Pinpoint the cell where the given text exists, returning its [X, Y] midpoint coordinate. 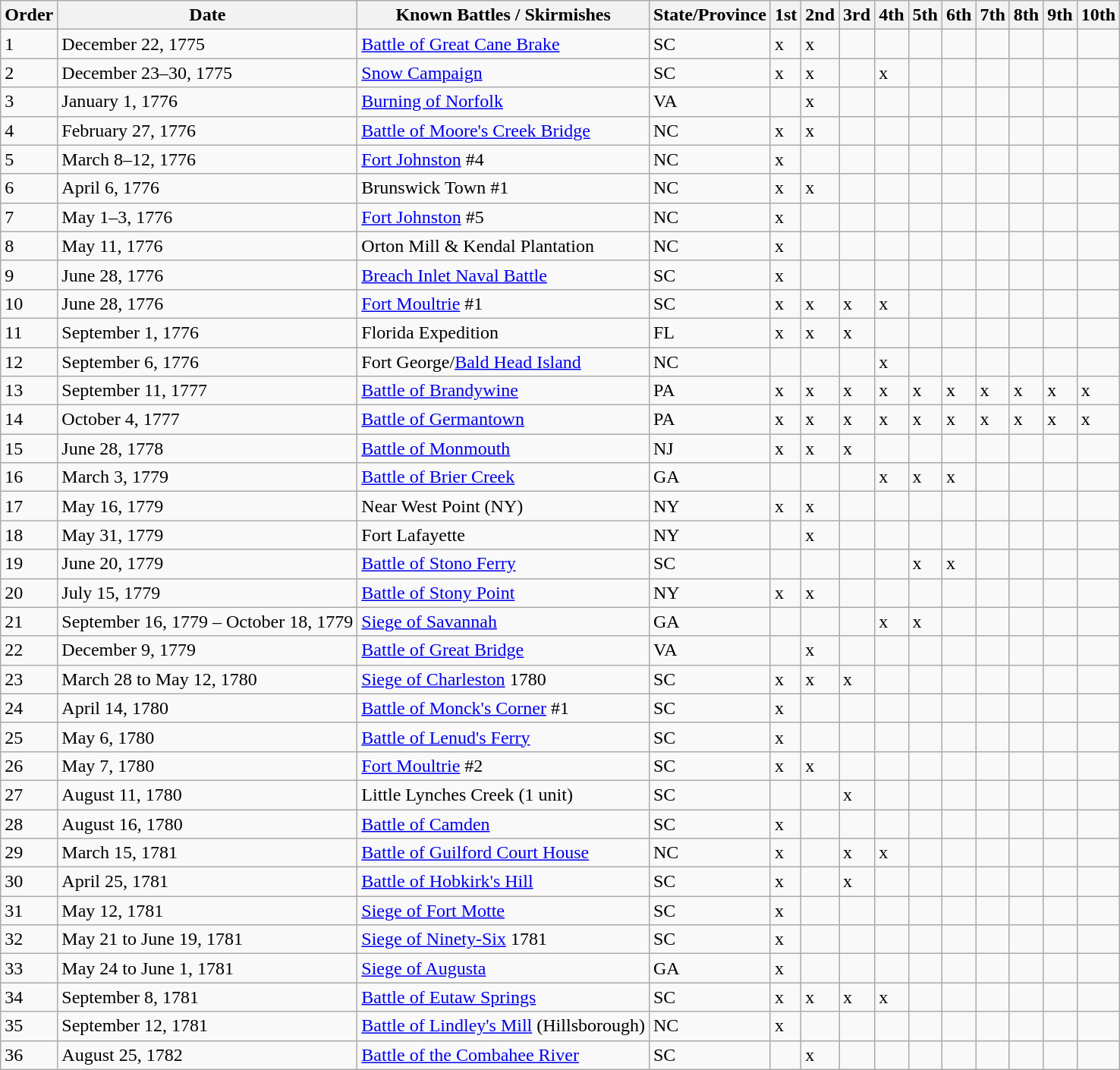
27 [29, 795]
Battle of the Combahee River [504, 1055]
Little Lynches Creek (1 unit) [504, 795]
Brunswick Town #1 [504, 188]
18 [29, 535]
34 [29, 997]
24 [29, 708]
36 [29, 1055]
Battle of Monck's Corner #1 [504, 708]
September 16, 1779 – October 18, 1779 [208, 622]
1 [29, 44]
December 23–30, 1775 [208, 73]
9 [29, 275]
May 31, 1779 [208, 535]
32 [29, 939]
December 22, 1775 [208, 44]
3 [29, 102]
22 [29, 650]
Known Battles / Skirmishes [504, 15]
Siege of Augusta [504, 968]
7 [29, 217]
Order [29, 15]
May 24 to June 1, 1781 [208, 968]
Battle of Brier Creek [504, 477]
1st [785, 15]
20 [29, 593]
Fort Lafayette [504, 535]
September 11, 1777 [208, 391]
8 [29, 246]
Fort Moultrie #1 [504, 304]
January 1, 1776 [208, 102]
May 6, 1780 [208, 737]
2nd [820, 15]
Battle of Moore's Creek Bridge [504, 131]
Siege of Fort Motte [504, 911]
June 20, 1779 [208, 564]
Battle of Germantown [504, 420]
Battle of Camden [504, 823]
July 15, 1779 [208, 593]
9th [1060, 15]
6 [29, 188]
13 [29, 391]
19 [29, 564]
3rd [857, 15]
25 [29, 737]
March 15, 1781 [208, 853]
10th [1098, 15]
Battle of Great Cane Brake [504, 44]
March 8–12, 1776 [208, 159]
30 [29, 882]
Battle of Monmouth [504, 448]
Burning of Norfolk [504, 102]
April 14, 1780 [208, 708]
May 12, 1781 [208, 911]
FL [709, 332]
4th [892, 15]
May 21 to June 19, 1781 [208, 939]
Battle of Lenud's Ferry [504, 737]
Battle of Guilford Court House [504, 853]
Battle of Hobkirk's Hill [504, 882]
August 11, 1780 [208, 795]
7th [993, 15]
28 [29, 823]
26 [29, 766]
2 [29, 73]
October 4, 1777 [208, 420]
Near West Point (NY) [504, 506]
Fort Johnston #5 [504, 217]
NJ [709, 448]
May 11, 1776 [208, 246]
29 [29, 853]
Siege of Charleston 1780 [504, 679]
May 1–3, 1776 [208, 217]
12 [29, 362]
5th [925, 15]
August 25, 1782 [208, 1055]
Siege of Ninety-Six 1781 [504, 939]
March 3, 1779 [208, 477]
4 [29, 131]
March 28 to May 12, 1780 [208, 679]
Orton Mill & Kendal Plantation [504, 246]
Fort Johnston #4 [504, 159]
February 27, 1776 [208, 131]
Siege of Savannah [504, 622]
15 [29, 448]
16 [29, 477]
14 [29, 420]
Battle of Great Bridge [504, 650]
May 16, 1779 [208, 506]
September 1, 1776 [208, 332]
June 28, 1778 [208, 448]
September 6, 1776 [208, 362]
September 12, 1781 [208, 1026]
Fort George/Bald Head Island [504, 362]
Florida Expedition [504, 332]
Battle of Lindley's Mill (Hillsborough) [504, 1026]
35 [29, 1026]
Battle of Eutaw Springs [504, 997]
Date [208, 15]
Fort Moultrie #2 [504, 766]
5 [29, 159]
8th [1026, 15]
May 7, 1780 [208, 766]
23 [29, 679]
6th [958, 15]
April 6, 1776 [208, 188]
State/Province [709, 15]
11 [29, 332]
17 [29, 506]
Battle of Stono Ferry [504, 564]
21 [29, 622]
September 8, 1781 [208, 997]
Battle of Brandywine [504, 391]
33 [29, 968]
Breach Inlet Naval Battle [504, 275]
April 25, 1781 [208, 882]
Battle of Stony Point [504, 593]
31 [29, 911]
10 [29, 304]
Snow Campaign [504, 73]
August 16, 1780 [208, 823]
December 9, 1779 [208, 650]
